Provide the (x, y) coordinate of the cell's center where the given text is located.  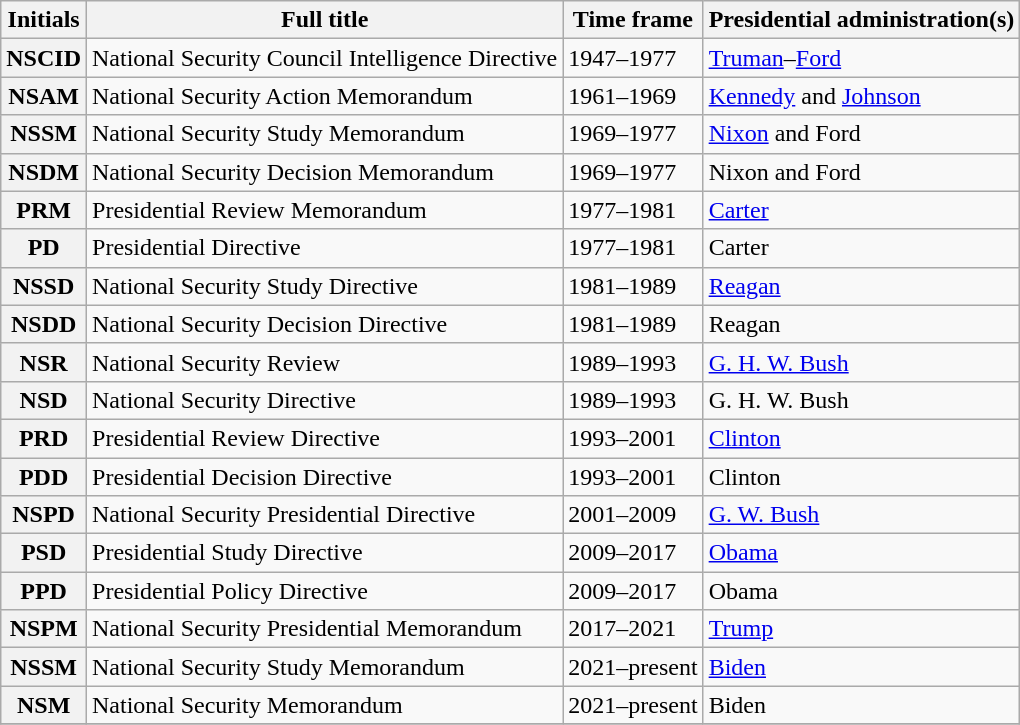
PRM (44, 210)
PPD (44, 591)
Presidential Review Directive (325, 438)
National Security Decision Directive (325, 324)
Full title (325, 20)
NSCID (44, 58)
1961–1969 (633, 96)
G. W. Bush (862, 515)
Presidential administration(s) (862, 20)
NSAM (44, 96)
Initials (44, 20)
PDD (44, 477)
Presidential Decision Directive (325, 477)
PRD (44, 438)
National Security Decision Memorandum (325, 172)
PSD (44, 553)
NSR (44, 362)
National Security Memorandum (325, 705)
National Security Study Directive (325, 286)
2017–2021 (633, 629)
National Security Presidential Memorandum (325, 629)
Presidential Directive (325, 248)
Time frame (633, 20)
NSDD (44, 324)
National Security Council Intelligence Directive (325, 58)
National Security Directive (325, 400)
Truman–Ford (862, 58)
NSPM (44, 629)
1947–1977 (633, 58)
National Security Action Memorandum (325, 96)
National Security Review (325, 362)
NSD (44, 400)
NSSD (44, 286)
Presidential Policy Directive (325, 591)
Trump (862, 629)
NSDM (44, 172)
2001–2009 (633, 515)
Presidential Review Memorandum (325, 210)
National Security Presidential Directive (325, 515)
NSPD (44, 515)
NSM (44, 705)
Presidential Study Directive (325, 553)
PD (44, 248)
Kennedy and Johnson (862, 96)
